For the text-containing cell, return its midpoint in (X, Y) coordinate format. 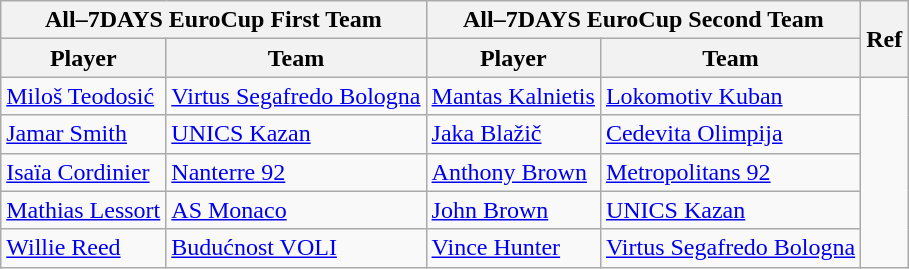
Vince Hunter (513, 248)
Nanterre 92 (296, 172)
Miloš Teodosić (84, 96)
AS Monaco (296, 210)
Mathias Lessort (84, 210)
Mantas Kalnietis (513, 96)
All–7DAYS EuroCup First Team (214, 20)
Ref (884, 39)
Anthony Brown (513, 172)
Lokomotiv Kuban (730, 96)
Cedevita Olimpija (730, 134)
Jamar Smith (84, 134)
All–7DAYS EuroCup Second Team (644, 20)
Jaka Blažič (513, 134)
John Brown (513, 210)
Metropolitans 92 (730, 172)
Isaïa Cordinier (84, 172)
Budućnost VOLI (296, 248)
Willie Reed (84, 248)
